Extract the (x, y) coordinate from the center of the cell holding the provided text.  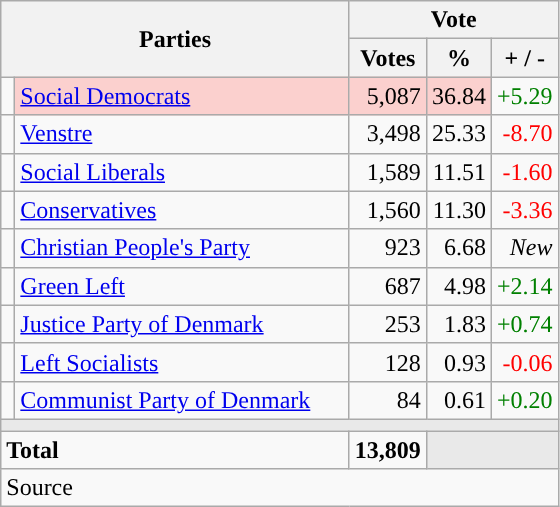
-3.36 (524, 210)
11.51 (458, 172)
Source (280, 488)
+ / - (524, 58)
1.83 (458, 324)
6.68 (458, 248)
Social Democrats (182, 96)
% (458, 58)
687 (388, 286)
25.33 (458, 134)
923 (388, 248)
Green Left (182, 286)
Christian People's Party (182, 248)
Social Liberals (182, 172)
Justice Party of Denmark (182, 324)
13,809 (388, 449)
11.30 (458, 210)
Communist Party of Denmark (182, 400)
Parties (176, 39)
Venstre (182, 134)
-8.70 (524, 134)
253 (388, 324)
1,560 (388, 210)
New (524, 248)
36.84 (458, 96)
128 (388, 362)
Conservatives (182, 210)
-1.60 (524, 172)
84 (388, 400)
+5.29 (524, 96)
3,498 (388, 134)
Total (176, 449)
+2.14 (524, 286)
5,087 (388, 96)
Left Socialists (182, 362)
0.93 (458, 362)
Vote (454, 20)
+0.74 (524, 324)
1,589 (388, 172)
Votes (388, 58)
+0.20 (524, 400)
0.61 (458, 400)
4.98 (458, 286)
-0.06 (524, 362)
